Extract the (x, y) coordinate from the center of the cell holding the provided text.  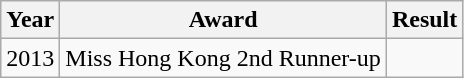
Miss Hong Kong 2nd Runner-up (224, 58)
2013 (30, 58)
Result (424, 20)
Award (224, 20)
Year (30, 20)
